Pinpoint the cell where the given text exists, returning its [x, y] midpoint coordinate. 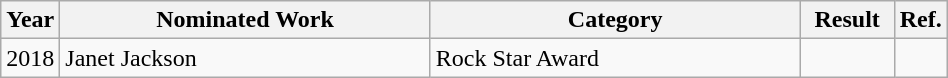
Ref. [920, 20]
Janet Jackson [245, 58]
Result [847, 20]
Year [30, 20]
Rock Star Award [615, 58]
2018 [30, 58]
Category [615, 20]
Nominated Work [245, 20]
